Scan for the cell matching the given text and deliver its (X, Y) coordinate at center. 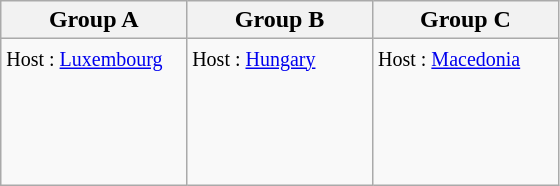
Group A (94, 20)
Host : Hungary (280, 112)
Host : Luxembourg (94, 112)
Host : Macedonia (466, 112)
Group B (280, 20)
Group C (466, 20)
